Scan for the cell matching the given text and deliver its (X, Y) coordinate at center. 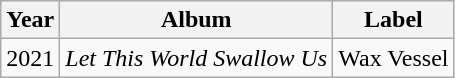
Let This World Swallow Us (196, 58)
2021 (30, 58)
Wax Vessel (394, 58)
Year (30, 20)
Album (196, 20)
Label (394, 20)
